Locate the cell with the specified text and output its (X, Y) center coordinate. 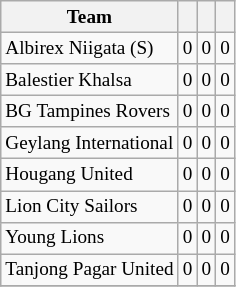
Team (90, 17)
Tanjong Pagar United (90, 270)
Lion City Sailors (90, 206)
Geylang International (90, 143)
Albirex Niigata (S) (90, 48)
BG Tampines Rovers (90, 111)
Young Lions (90, 238)
Balestier Khalsa (90, 80)
Hougang United (90, 175)
